Capture the cell that displays the provided text and extract its (X, Y) central coordinate. 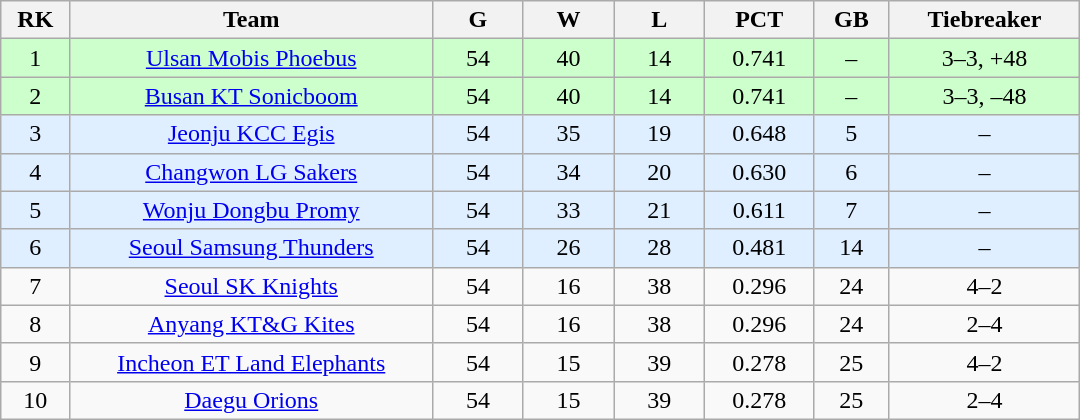
Tiebreaker (984, 20)
Busan KT Sonicboom (252, 96)
9 (36, 362)
Jeonju KCC Egis (252, 134)
3–3, +48 (984, 58)
Anyang KT&G Kites (252, 324)
Daegu Orions (252, 400)
Seoul SK Knights (252, 286)
W (568, 20)
10 (36, 400)
33 (568, 210)
3–3, –48 (984, 96)
GB (852, 20)
1 (36, 58)
Changwon LG Sakers (252, 172)
Incheon ET Land Elephants (252, 362)
PCT (760, 20)
L (660, 20)
0.648 (760, 134)
34 (568, 172)
8 (36, 324)
Ulsan Mobis Phoebus (252, 58)
0.481 (760, 248)
28 (660, 248)
0.611 (760, 210)
21 (660, 210)
G (478, 20)
35 (568, 134)
3 (36, 134)
19 (660, 134)
0.630 (760, 172)
20 (660, 172)
Team (252, 20)
RK (36, 20)
Wonju Dongbu Promy (252, 210)
26 (568, 248)
4 (36, 172)
Seoul Samsung Thunders (252, 248)
2 (36, 96)
